Find where the given text appears and provide that cell's center as (X, Y) coordinate. 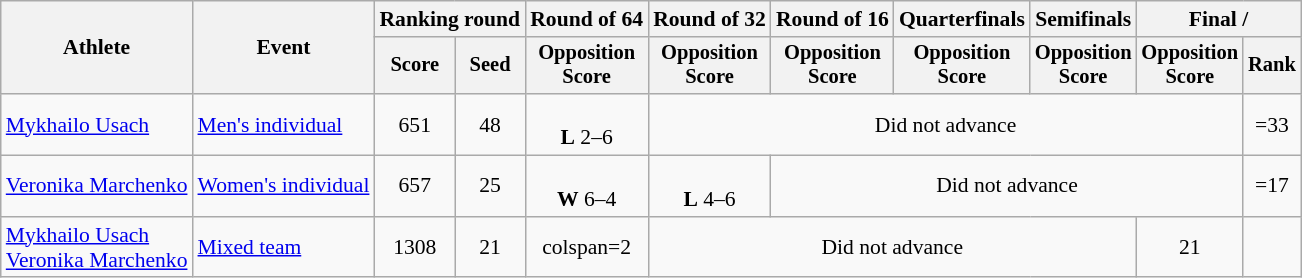
Round of 16 (832, 19)
=17 (1272, 186)
Semifinals (1084, 19)
Athlete (97, 48)
Men's individual (283, 124)
=33 (1272, 124)
L 2–6 (586, 124)
651 (414, 124)
Quarterfinals (962, 19)
Score (414, 66)
Round of 64 (586, 19)
colspan=2 (586, 248)
Mykhailo Usach (97, 124)
Final / (1218, 19)
1308 (414, 248)
Women's individual (283, 186)
Mykhailo UsachVeronika Marchenko (97, 248)
Ranking round (450, 19)
Veronika Marchenko (97, 186)
Rank (1272, 66)
Round of 32 (710, 19)
Mixed team (283, 248)
L 4–6 (710, 186)
W 6–4 (586, 186)
Seed (490, 66)
48 (490, 124)
Event (283, 48)
25 (490, 186)
657 (414, 186)
